From the cell containing the given text, extract its center point as [x, y] coordinate. 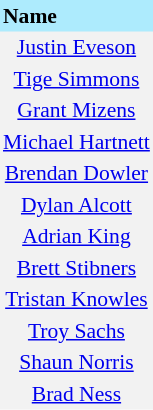
Grant Mizens [76, 110]
Dylan Alcott [76, 205]
Name [76, 16]
Brett Stibners [76, 268]
Adrian King [76, 236]
Brad Ness [76, 394]
Shaun Norris [76, 362]
Tristan Knowles [76, 300]
Troy Sachs [76, 331]
Brendan Dowler [76, 174]
Tige Simmons [76, 79]
Michael Hartnett [76, 142]
Justin Eveson [76, 48]
